Detect which cell encompasses the target text, then output its [X, Y] center coordinate. 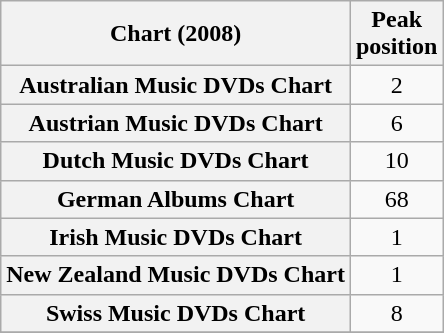
10 [396, 161]
New Zealand Music DVDs Chart [176, 275]
German Albums Chart [176, 199]
Chart (2008) [176, 34]
Australian Music DVDs Chart [176, 85]
2 [396, 85]
Peakposition [396, 34]
6 [396, 123]
Dutch Music DVDs Chart [176, 161]
Swiss Music DVDs Chart [176, 313]
8 [396, 313]
68 [396, 199]
Irish Music DVDs Chart [176, 237]
Austrian Music DVDs Chart [176, 123]
